Return [X, Y] of the center of cell containing provided text 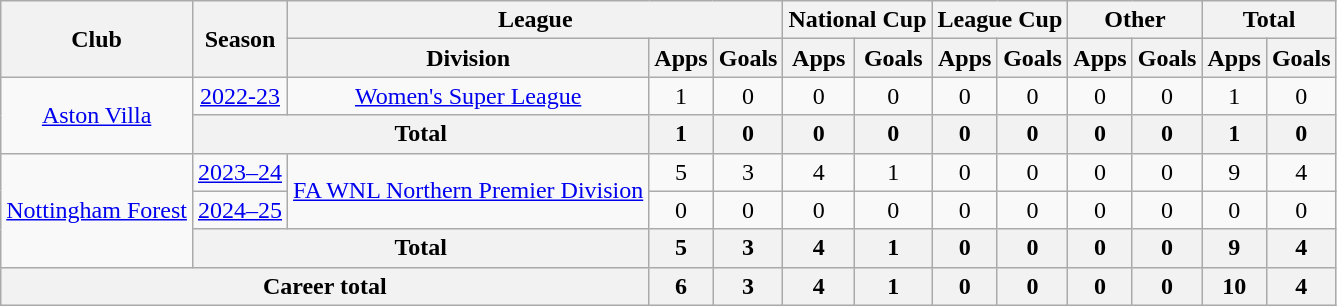
6 [681, 286]
FA WNL Northern Premier Division [468, 191]
Other [1135, 20]
National Cup [858, 20]
2023–24 [240, 172]
Aston Villa [97, 115]
Season [240, 39]
Career total [325, 286]
Division [468, 58]
Club [97, 39]
2022-23 [240, 96]
Nottingham Forest [97, 210]
2024–25 [240, 210]
League [536, 20]
League Cup [1000, 20]
10 [1234, 286]
Women's Super League [468, 96]
